Output the [X, Y] coordinate of the center of the cell containing the given text.  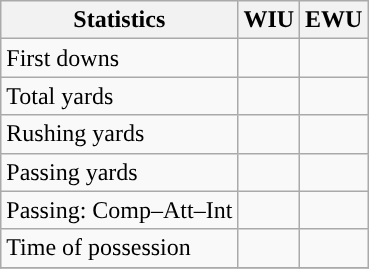
Time of possession [120, 248]
First downs [120, 58]
Statistics [120, 20]
EWU [334, 20]
WIU [269, 20]
Passing yards [120, 172]
Passing: Comp–Att–Int [120, 210]
Rushing yards [120, 134]
Total yards [120, 96]
